Find where the given text appears and provide that cell's center as (X, Y) coordinate. 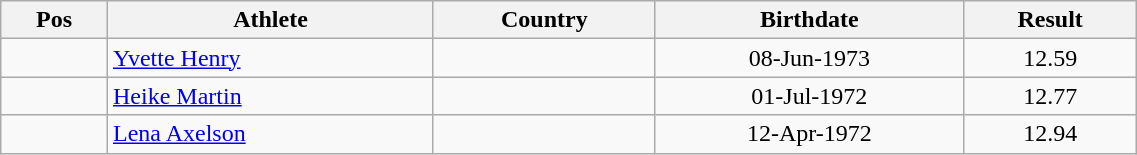
Yvette Henry (271, 58)
12-Apr-1972 (809, 134)
Pos (54, 20)
Athlete (271, 20)
01-Jul-1972 (809, 96)
Country (544, 20)
12.59 (1050, 58)
Heike Martin (271, 96)
12.94 (1050, 134)
12.77 (1050, 96)
Lena Axelson (271, 134)
Birthdate (809, 20)
Result (1050, 20)
08-Jun-1973 (809, 58)
